Provide the (X, Y) coordinate of the cell's center where the given text is located.  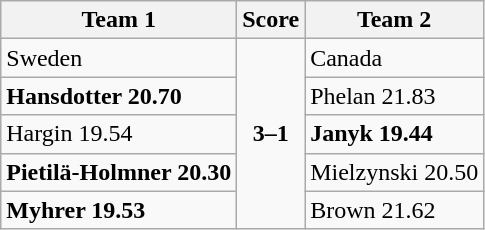
Phelan 21.83 (394, 96)
Team 2 (394, 20)
Brown 21.62 (394, 210)
Team 1 (119, 20)
3–1 (271, 134)
Hansdotter 20.70 (119, 96)
Janyk 19.44 (394, 134)
Pietilä-Holmner 20.30 (119, 172)
Canada (394, 58)
Mielzynski 20.50 (394, 172)
Score (271, 20)
Sweden (119, 58)
Myhrer 19.53 (119, 210)
Hargin 19.54 (119, 134)
